From the cell containing the given text, extract its center point as [x, y] coordinate. 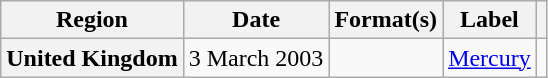
Format(s) [386, 20]
United Kingdom [92, 58]
Label [490, 20]
Region [92, 20]
Mercury [490, 58]
3 March 2003 [256, 58]
Date [256, 20]
